Identify which cell holds the provided text, then report its (X, Y) central coordinate. 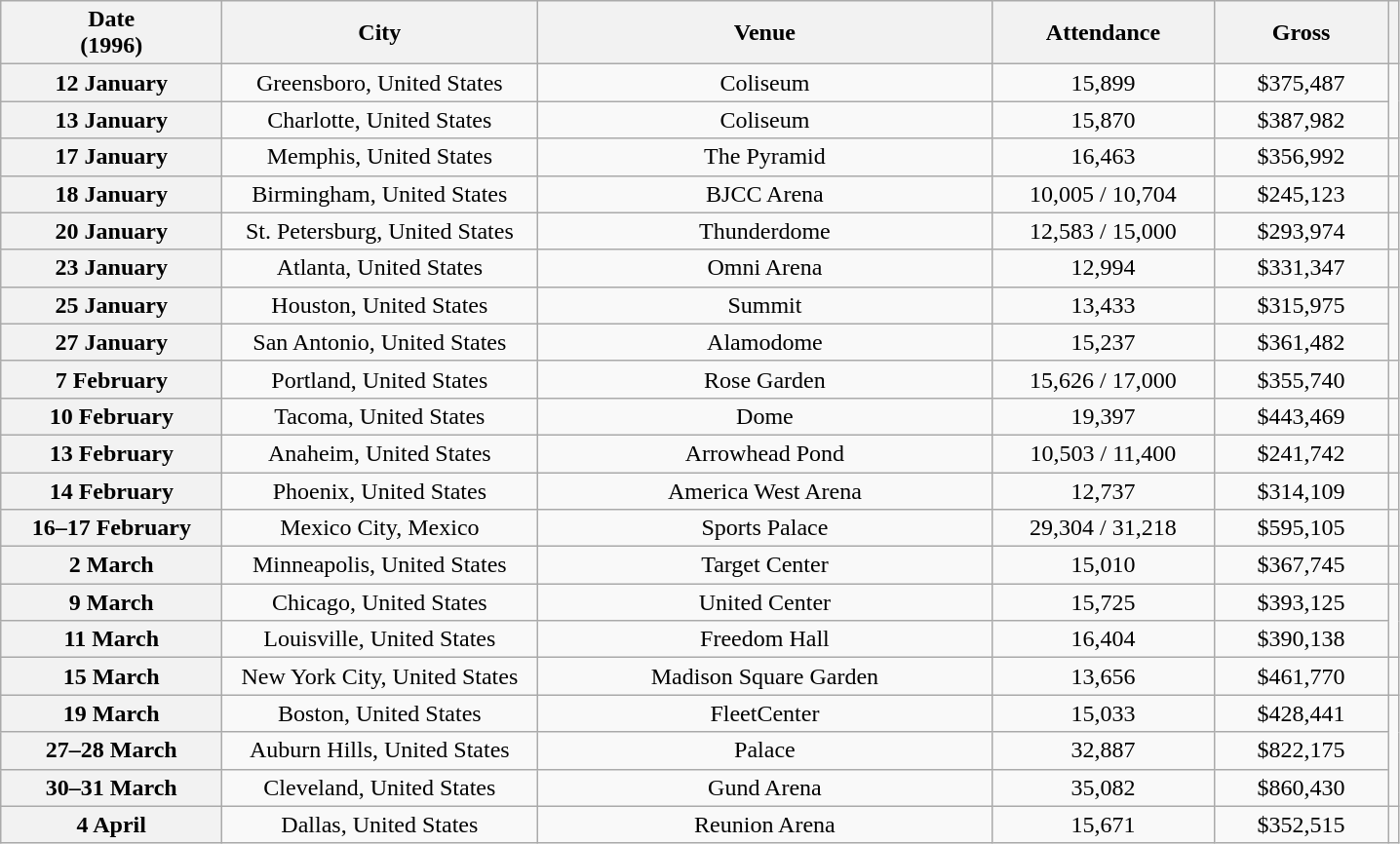
12,994 (1104, 268)
30–31 March (111, 787)
4 April (111, 825)
15,033 (1104, 713)
Phoenix, United States (380, 490)
Attendance (1104, 33)
15,899 (1104, 83)
America West Arena (764, 490)
Freedom Hall (764, 639)
Cleveland, United States (380, 787)
Arrowhead Pond (764, 453)
$428,441 (1301, 713)
$361,482 (1301, 342)
$293,974 (1301, 231)
Gund Arena (764, 787)
16,463 (1104, 157)
Target Center (764, 565)
Reunion Arena (764, 825)
12,737 (1104, 490)
15,626 / 17,000 (1104, 379)
$443,469 (1301, 416)
Gross (1301, 33)
Atlanta, United States (380, 268)
Louisville, United States (380, 639)
10,503 / 11,400 (1104, 453)
FleetCenter (764, 713)
Palace (764, 750)
United Center (764, 602)
$314,109 (1301, 490)
15,870 (1104, 120)
New York City, United States (380, 676)
27 January (111, 342)
16–17 February (111, 528)
13 January (111, 120)
12 January (111, 83)
$375,487 (1301, 83)
$331,347 (1301, 268)
$355,740 (1301, 379)
Charlotte, United States (380, 120)
32,887 (1104, 750)
13 February (111, 453)
Portland, United States (380, 379)
$822,175 (1301, 750)
$461,770 (1301, 676)
City (380, 33)
$367,745 (1301, 565)
$390,138 (1301, 639)
Mexico City, Mexico (380, 528)
23 January (111, 268)
Anaheim, United States (380, 453)
Chicago, United States (380, 602)
Venue (764, 33)
15 March (111, 676)
15,725 (1104, 602)
Dallas, United States (380, 825)
$356,992 (1301, 157)
$595,105 (1301, 528)
Minneapolis, United States (380, 565)
Tacoma, United States (380, 416)
10 February (111, 416)
9 March (111, 602)
BJCC Arena (764, 194)
14 February (111, 490)
Greensboro, United States (380, 83)
19,397 (1104, 416)
$315,975 (1301, 305)
35,082 (1104, 787)
$393,125 (1301, 602)
Summit (764, 305)
15,671 (1104, 825)
$241,742 (1301, 453)
16,404 (1104, 639)
Date(1996) (111, 33)
Omni Arena (764, 268)
Alamodome (764, 342)
$860,430 (1301, 787)
$245,123 (1301, 194)
15,010 (1104, 565)
Boston, United States (380, 713)
Memphis, United States (380, 157)
27–28 March (111, 750)
Thunderdome (764, 231)
Dome (764, 416)
12,583 / 15,000 (1104, 231)
25 January (111, 305)
San Antonio, United States (380, 342)
Sports Palace (764, 528)
Madison Square Garden (764, 676)
13,656 (1104, 676)
Birmingham, United States (380, 194)
10,005 / 10,704 (1104, 194)
20 January (111, 231)
13,433 (1104, 305)
17 January (111, 157)
2 March (111, 565)
$387,982 (1301, 120)
18 January (111, 194)
15,237 (1104, 342)
$352,515 (1301, 825)
7 February (111, 379)
Auburn Hills, United States (380, 750)
Houston, United States (380, 305)
29,304 / 31,218 (1104, 528)
19 March (111, 713)
11 March (111, 639)
Rose Garden (764, 379)
The Pyramid (764, 157)
St. Petersburg, United States (380, 231)
